Extract the [x, y] coordinate from the center of the cell holding the provided text.  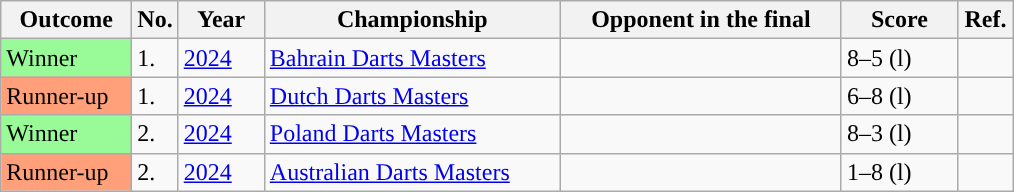
Poland Darts Masters [412, 134]
Bahrain Darts Masters [412, 58]
Outcome [66, 20]
8–3 (l) [899, 134]
1–8 (l) [899, 172]
8–5 (l) [899, 58]
Australian Darts Masters [412, 172]
Championship [412, 20]
6–8 (l) [899, 96]
Score [899, 20]
Dutch Darts Masters [412, 96]
No. [155, 20]
Ref. [985, 20]
Year [221, 20]
Opponent in the final [700, 20]
